Detect which cell encompasses the target text, then output its [X, Y] center coordinate. 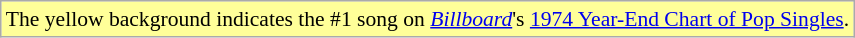
The yellow background indicates the #1 song on Billboard's 1974 Year-End Chart of Pop Singles. [428, 19]
